Detect which cell encompasses the target text, then output its [x, y] center coordinate. 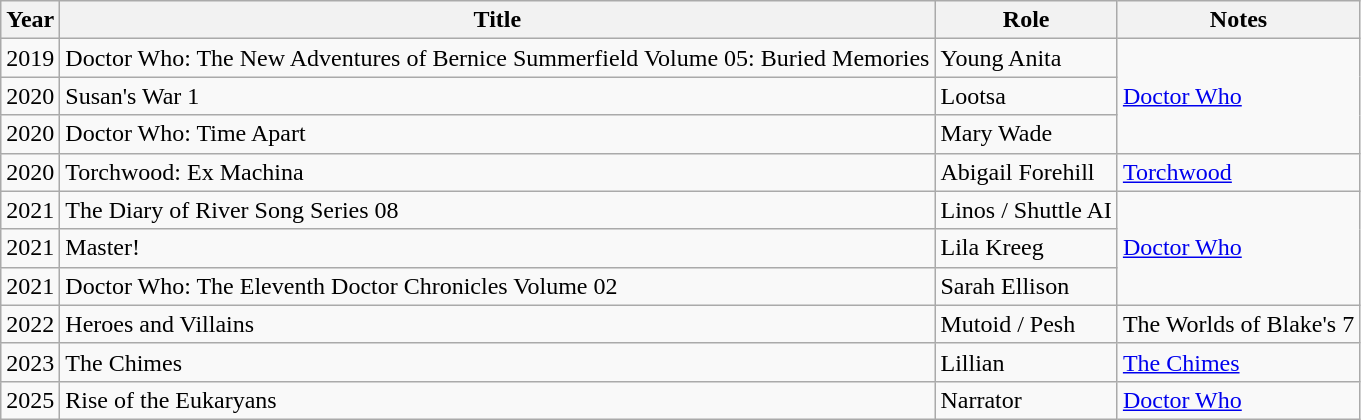
2023 [30, 362]
Lillian [1026, 362]
2019 [30, 58]
Lootsa [1026, 96]
Notes [1238, 20]
The Diary of River Song Series 08 [498, 210]
Young Anita [1026, 58]
Susan's War 1 [498, 96]
Heroes and Villains [498, 324]
Doctor Who: The New Adventures of Bernice Summerfield Volume 05: Buried Memories [498, 58]
Role [1026, 20]
Torchwood [1238, 172]
Lila Kreeg [1026, 248]
Master! [498, 248]
Abigail Forehill [1026, 172]
The Worlds of Blake's 7 [1238, 324]
2022 [30, 324]
2025 [30, 400]
Sarah Ellison [1026, 286]
Narrator [1026, 400]
Mary Wade [1026, 134]
Title [498, 20]
Doctor Who: Time Apart [498, 134]
Mutoid / Pesh [1026, 324]
Year [30, 20]
Doctor Who: The Eleventh Doctor Chronicles Volume 02 [498, 286]
Linos / Shuttle AI [1026, 210]
Rise of the Eukaryans [498, 400]
Torchwood: Ex Machina [498, 172]
